Capture the cell that displays the provided text and extract its [x, y] central coordinate. 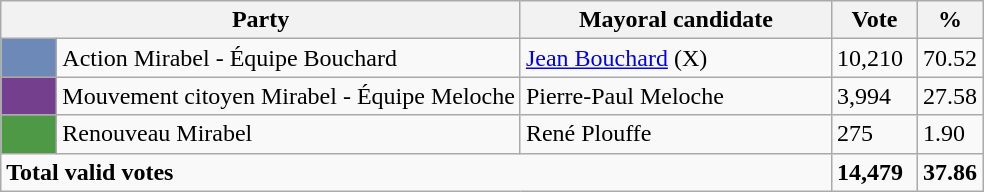
3,994 [874, 96]
14,479 [874, 172]
70.52 [950, 58]
Mayoral candidate [676, 20]
Jean Bouchard (X) [676, 58]
Vote [874, 20]
275 [874, 134]
Pierre-Paul Meloche [676, 96]
1.90 [950, 134]
Party [261, 20]
37.86 [950, 172]
Action Mirabel - Équipe Bouchard [289, 58]
Total valid votes [416, 172]
Mouvement citoyen Mirabel - Équipe Meloche [289, 96]
10,210 [874, 58]
% [950, 20]
Renouveau Mirabel [289, 134]
27.58 [950, 96]
René Plouffe [676, 134]
